Provide the [X, Y] coordinate of the cell's center where the given text is located.  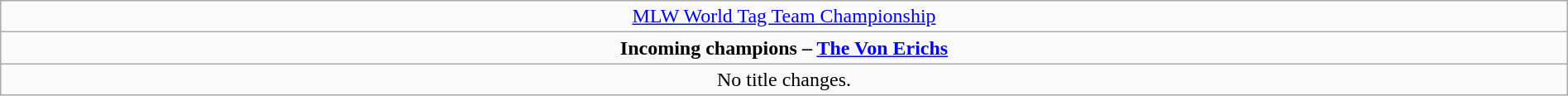
Incoming champions – The Von Erichs [784, 48]
MLW World Tag Team Championship [784, 17]
No title changes. [784, 79]
